Detect which cell encompasses the target text, then output its [X, Y] center coordinate. 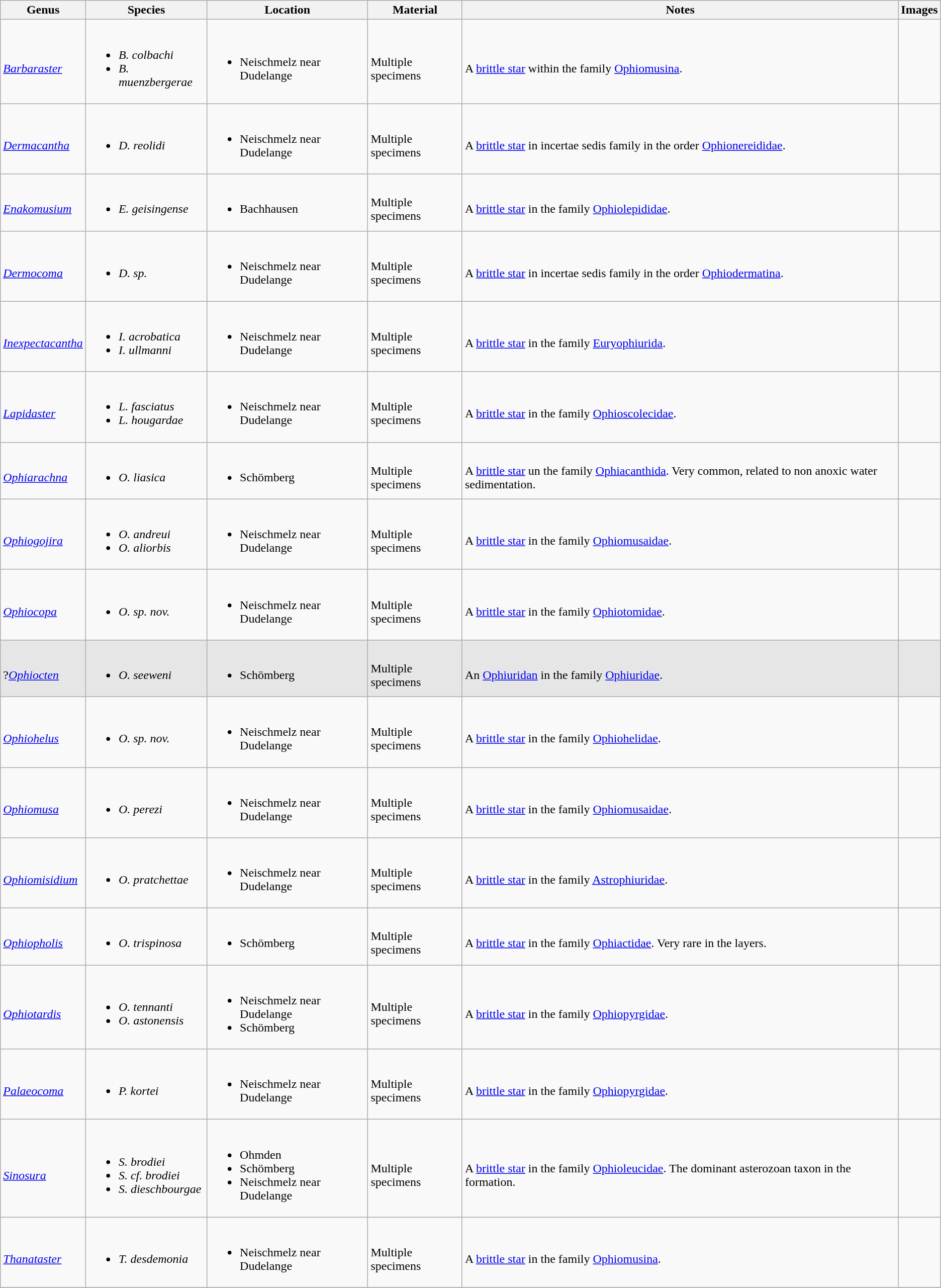
Dermocoma [43, 266]
A brittle star in the family Ophioscolecidae. [680, 407]
A brittle star in the family Euryophiurida. [680, 336]
Ophiomisidium [43, 873]
A brittle star in the family Ophioleucidae. The dominant asterozoan taxon in the formation. [680, 1168]
Ophiarachna [43, 471]
I. acrobaticaI. ullmanni [146, 336]
Ophiomusa [43, 803]
A brittle star in incertae sedis family in the order Ophionereididae. [680, 139]
Ophiotardis [43, 1007]
A brittle star in the family Ophiactidae. Very rare in the layers. [680, 936]
Species [146, 10]
B. colbachiB. muenzbergerae [146, 61]
Ophiocopa [43, 605]
Lapidaster [43, 407]
A brittle star in the family Ophiolepididae. [680, 202]
E. geisingense [146, 202]
O. tennantiO. astonensis [146, 1007]
Material [415, 10]
Genus [43, 10]
Bachhausen [288, 202]
O. liasica [146, 471]
D. sp. [146, 266]
A brittle star in the family Ophiotomidae. [680, 605]
Images [919, 10]
Enakomusium [43, 202]
Ophiopholis [43, 936]
O. pratchettae [146, 873]
Ophiogojira [43, 534]
?Ophiocten [43, 668]
A brittle star in incertae sedis family in the order Ophiodermatina. [680, 266]
O. seeweni [146, 668]
S. brodieiS. cf. brodieiS. dieschbourgae [146, 1168]
A brittle star in the family Ophiomusina. [680, 1252]
Neischmelz near DudelangeSchömberg [288, 1007]
O. trispinosa [146, 936]
Location [288, 10]
A brittle star in the family Ophiohelidae. [680, 732]
O. andreuiO. aliorbis [146, 534]
P. kortei [146, 1084]
OhmdenSchömbergNeischmelz near Dudelange [288, 1168]
Palaeocoma [43, 1084]
Barbaraster [43, 61]
T. desdemonia [146, 1252]
Dermacantha [43, 139]
Thanataster [43, 1252]
An Ophiuridan in the family Ophiuridae. [680, 668]
Inexpectacantha [43, 336]
L. fasciatusL. hougardae [146, 407]
A brittle star in the family Astrophiuridae. [680, 873]
O. perezi [146, 803]
Sinosura [43, 1168]
A brittle star un the family Ophiacanthida. Very common, related to non anoxic water sedimentation. [680, 471]
D. reolidi [146, 139]
A brittle star within the family Ophiomusina. [680, 61]
Notes [680, 10]
Ophiohelus [43, 732]
